Find where the given text appears and provide that cell's center as (x, y) coordinate. 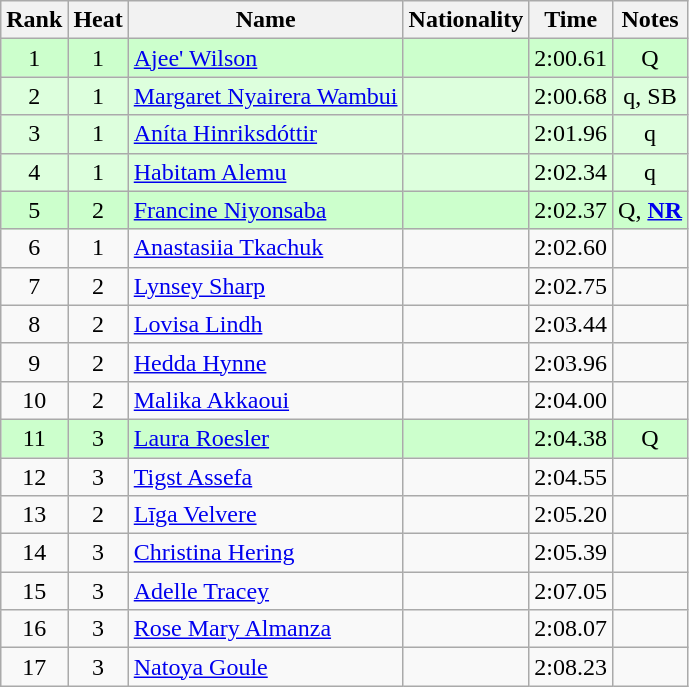
5 (34, 210)
Time (571, 20)
14 (34, 553)
15 (34, 591)
q, SB (650, 96)
Margaret Nyairera Wambui (266, 96)
2:08.23 (571, 667)
4 (34, 172)
2:02.75 (571, 286)
2:05.39 (571, 553)
Lynsey Sharp (266, 286)
Natoya Goule (266, 667)
Līga Velvere (266, 515)
2:04.38 (571, 438)
2:02.37 (571, 210)
Laura Roesler (266, 438)
16 (34, 629)
Anastasiia Tkachuk (266, 248)
2:04.00 (571, 400)
Habitam Alemu (266, 172)
12 (34, 477)
Hedda Hynne (266, 362)
Christina Hering (266, 553)
Rank (34, 20)
Nationality (466, 20)
9 (34, 362)
Notes (650, 20)
17 (34, 667)
11 (34, 438)
7 (34, 286)
8 (34, 324)
Tigst Assefa (266, 477)
2:08.07 (571, 629)
Heat (98, 20)
Malika Akkaoui (266, 400)
Aníta Hinriksdóttir (266, 134)
2:01.96 (571, 134)
10 (34, 400)
2:00.61 (571, 58)
Q, NR (650, 210)
Rose Mary Almanza (266, 629)
13 (34, 515)
2:07.05 (571, 591)
Adelle Tracey (266, 591)
2:00.68 (571, 96)
Ajee' Wilson (266, 58)
2:02.34 (571, 172)
2:05.20 (571, 515)
Lovisa Lindh (266, 324)
2:03.96 (571, 362)
2:04.55 (571, 477)
Francine Niyonsaba (266, 210)
6 (34, 248)
Name (266, 20)
2:03.44 (571, 324)
2:02.60 (571, 248)
